Locate the cell with the specified text and output its [X, Y] center coordinate. 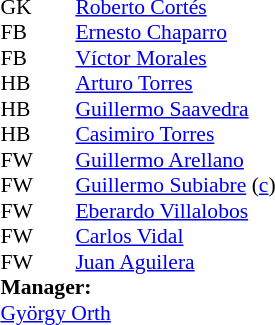
Guillermo Arellano [175, 160]
Guillermo Subiabre (c) [175, 185]
Carlos Vidal [175, 237]
Guillermo Saavedra [175, 109]
Manager: [138, 287]
Juan Aguilera [175, 262]
Eberardo Villalobos [175, 211]
Ernesto Chaparro [175, 33]
Arturo Torres [175, 83]
Víctor Morales [175, 58]
Casimiro Torres [175, 135]
